Scan for the cell matching the given text and deliver its (x, y) coordinate at center. 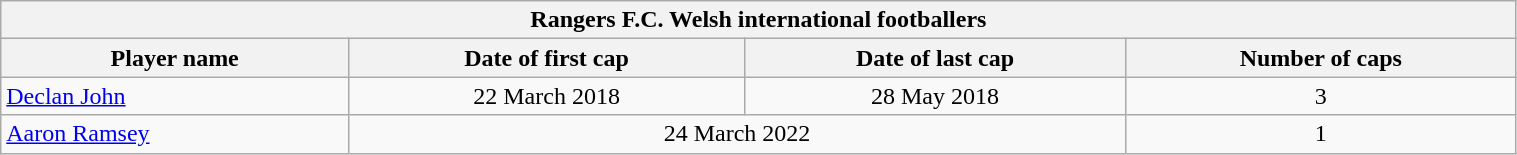
3 (1320, 96)
Date of last cap (936, 58)
Date of first cap (547, 58)
1 (1320, 134)
Aaron Ramsey (175, 134)
22 March 2018 (547, 96)
Rangers F.C. Welsh international footballers (758, 20)
Number of caps (1320, 58)
Player name (175, 58)
24 March 2022 (738, 134)
28 May 2018 (936, 96)
Declan John (175, 96)
